Identify which cell holds the provided text, then report its (x, y) central coordinate. 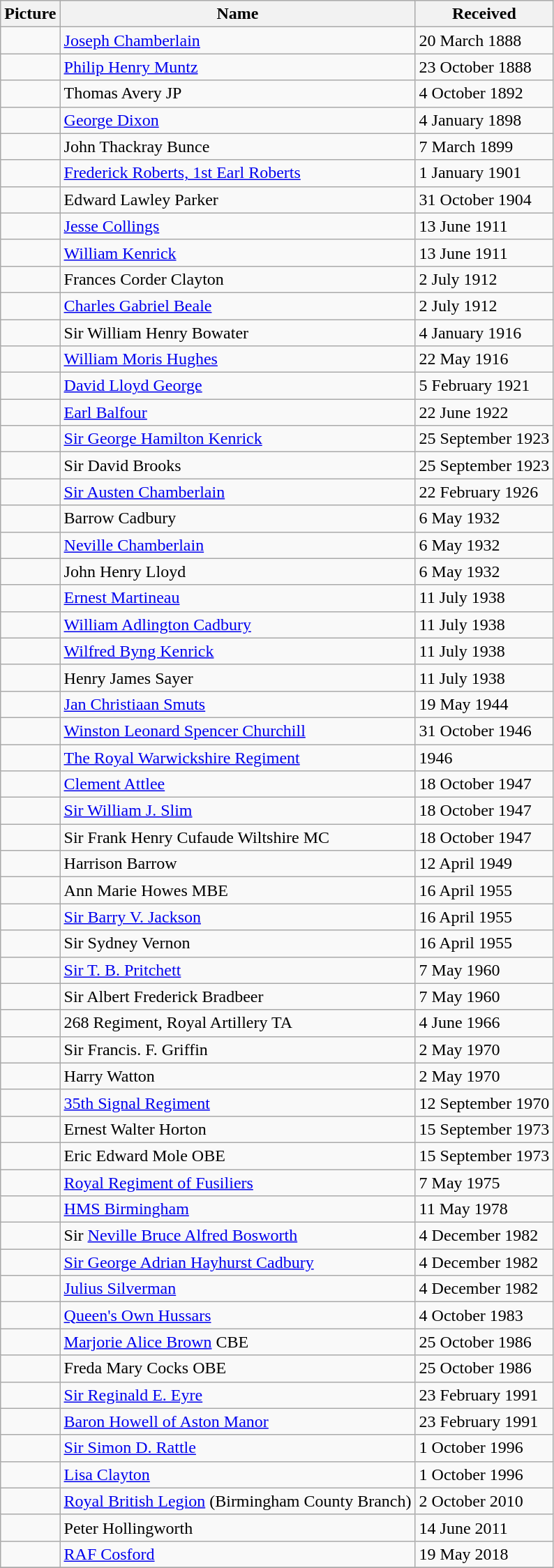
Sir George Hamilton Kenrick (237, 439)
Sir Neville Bruce Alfred Bosworth (237, 1236)
12 April 1949 (484, 864)
HMS Birmingham (237, 1209)
Joseph Chamberlain (237, 40)
Thomas Avery JP (237, 94)
Sir George Adrian Hayhurst Cadbury (237, 1262)
5 February 1921 (484, 386)
William Moris Hughes (237, 359)
Sir T. B. Pritchett (237, 970)
Sir William J. Slim (237, 811)
35th Signal Regiment (237, 1103)
22 May 1916 (484, 359)
Sir David Brooks (237, 465)
7 May 1975 (484, 1183)
23 October 1888 (484, 67)
19 May 2018 (484, 1554)
Picture (31, 14)
268 Regiment, Royal Artillery TA (237, 1023)
Sir Simon D. Rattle (237, 1448)
Ernest Martineau (237, 598)
David Lloyd George (237, 386)
Lisa Clayton (237, 1474)
Sir Sydney Vernon (237, 943)
Frederick Roberts, 1st Earl Roberts (237, 173)
Sir Barry V. Jackson (237, 917)
Jan Christiaan Smuts (237, 704)
2 October 2010 (484, 1501)
Harrison Barrow (237, 864)
Freda Mary Cocks OBE (237, 1368)
20 March 1888 (484, 40)
1946 (484, 757)
John Thackray Bunce (237, 147)
Sir Reginald E. Eyre (237, 1395)
Wilfred Byng Kenrick (237, 651)
William Adlington Cadbury (237, 625)
Received (484, 14)
22 February 1926 (484, 492)
Earl Balfour (237, 412)
Edward Lawley Parker (237, 200)
4 October 1983 (484, 1315)
William Kenrick (237, 253)
31 October 1946 (484, 731)
Royal British Legion (Birmingham County Branch) (237, 1501)
The Royal Warwickshire Regiment (237, 757)
4 January 1916 (484, 333)
4 June 1966 (484, 1023)
Baron Howell of Aston Manor (237, 1421)
Harry Watton (237, 1076)
14 June 2011 (484, 1528)
Royal Regiment of Fusiliers (237, 1183)
22 June 1922 (484, 412)
Clement Attlee (237, 784)
Ann Marie Howes MBE (237, 890)
Barrow Cadbury (237, 518)
12 September 1970 (484, 1103)
RAF Cosford (237, 1554)
Jesse Collings (237, 226)
Peter Hollingworth (237, 1528)
19 May 1944 (484, 704)
11 May 1978 (484, 1209)
Eric Edward Mole OBE (237, 1156)
Queen's Own Hussars (237, 1315)
Sir Albert Frederick Bradbeer (237, 996)
Sir Frank Henry Cufaude Wiltshire MC (237, 837)
John Henry Lloyd (237, 572)
1 January 1901 (484, 173)
Henry James Sayer (237, 678)
Sir Austen Chamberlain (237, 492)
7 March 1899 (484, 147)
Charles Gabriel Beale (237, 306)
31 October 1904 (484, 200)
4 October 1892 (484, 94)
Sir Francis. F. Griffin (237, 1050)
Frances Corder Clayton (237, 279)
Name (237, 14)
Philip Henry Muntz (237, 67)
4 January 1898 (484, 120)
Ernest Walter Horton (237, 1129)
Sir William Henry Bowater (237, 333)
Neville Chamberlain (237, 545)
Marjorie Alice Brown CBE (237, 1342)
Julius Silverman (237, 1289)
George Dixon (237, 120)
Winston Leonard Spencer Churchill (237, 731)
